Scan for the cell matching the given text and deliver its (X, Y) coordinate at center. 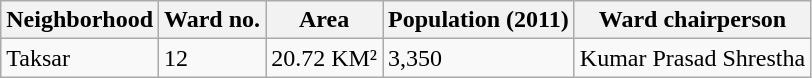
3,350 (479, 58)
Ward chairperson (692, 20)
Ward no. (212, 20)
Kumar Prasad Shrestha (692, 58)
Neighborhood (80, 20)
12 (212, 58)
Taksar (80, 58)
20.72 KM² (324, 58)
Population (2011) (479, 20)
Area (324, 20)
